Scan for the cell matching the given text and deliver its [X, Y] coordinate at center. 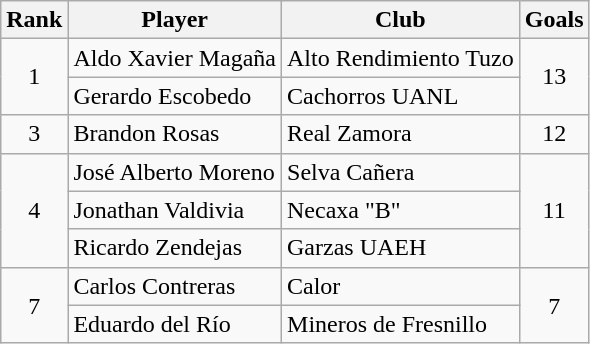
Selva Cañera [401, 172]
Player [175, 20]
Aldo Xavier Magaña [175, 58]
13 [554, 77]
Garzas UAEH [401, 248]
4 [34, 210]
Carlos Contreras [175, 286]
11 [554, 210]
Jonathan Valdivia [175, 210]
Cachorros UANL [401, 96]
12 [554, 134]
3 [34, 134]
Mineros de Fresnillo [401, 324]
Rank [34, 20]
Calor [401, 286]
Gerardo Escobedo [175, 96]
Goals [554, 20]
Club [401, 20]
1 [34, 77]
Necaxa "B" [401, 210]
José Alberto Moreno [175, 172]
Ricardo Zendejas [175, 248]
Eduardo del Río [175, 324]
Alto Rendimiento Tuzo [401, 58]
Real Zamora [401, 134]
Brandon Rosas [175, 134]
